Capture the cell that displays the provided text and extract its [X, Y] central coordinate. 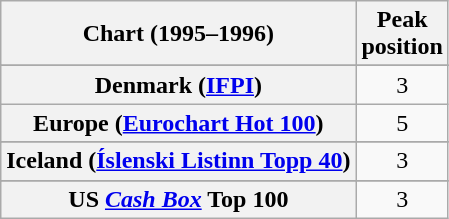
Denmark (IFPI) [178, 85]
5 [402, 123]
Iceland (Íslenski Listinn Topp 40) [178, 161]
Peakposition [402, 34]
Chart (1995–1996) [178, 34]
US Cash Box Top 100 [178, 199]
Europe (Eurochart Hot 100) [178, 123]
